Provide the [X, Y] coordinate of the cell's center where the given text is located.  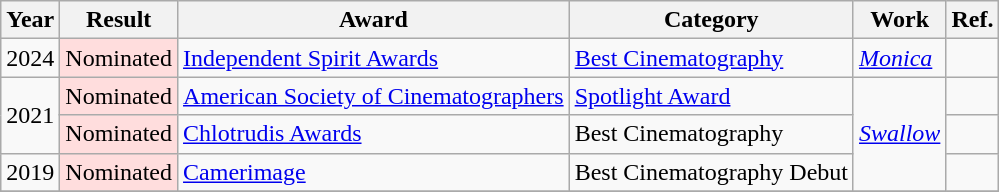
Camerimage [374, 172]
Year [30, 20]
Award [374, 20]
Monica [899, 58]
2019 [30, 172]
Swallow [899, 134]
Spotlight Award [711, 96]
American Society of Cinematographers [374, 96]
Chlotrudis Awards [374, 134]
Independent Spirit Awards [374, 58]
2024 [30, 58]
Ref. [972, 20]
2021 [30, 115]
Work [899, 20]
Category [711, 20]
Result [119, 20]
Best Cinematography Debut [711, 172]
